Identify which cell holds the provided text, then report its [x, y] central coordinate. 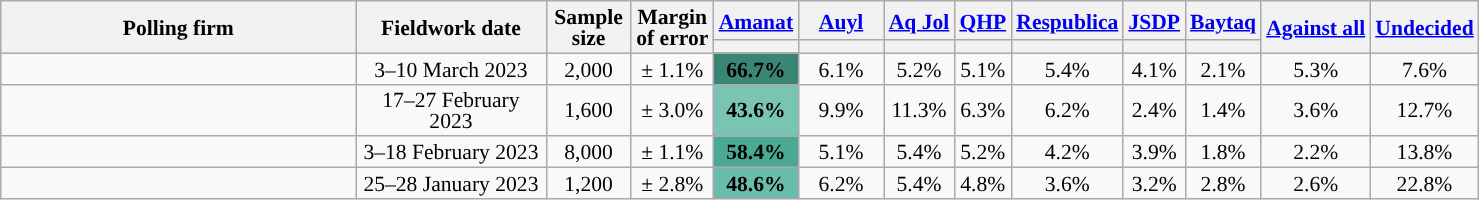
1,600 [588, 110]
4.1% [1154, 68]
± 3.0% [672, 110]
4.8% [982, 184]
11.3% [920, 110]
Aq Jol [920, 20]
7.6% [1424, 68]
17–27 February 2023 [451, 110]
25–28 January 2023 [451, 184]
43.6% [756, 110]
1,200 [588, 184]
5.3% [1316, 68]
Undecided [1424, 27]
3.9% [1154, 152]
6.3% [982, 110]
22.8% [1424, 184]
Respublica [1067, 20]
9.9% [840, 110]
2.6% [1316, 184]
3.2% [1154, 184]
2.1% [1223, 68]
QHP [982, 20]
1.8% [1223, 152]
12.7% [1424, 110]
Marginof error [672, 27]
8,000 [588, 152]
13.8% [1424, 152]
58.4% [756, 152]
Polling firm [178, 27]
± 2.8% [672, 184]
Auyl [840, 20]
3–18 February 2023 [451, 152]
Against all [1316, 27]
3–10 March 2023 [451, 68]
Amanat [756, 20]
1.4% [1223, 110]
Fieldwork date [451, 27]
66.7% [756, 68]
2.2% [1316, 152]
JSDP [1154, 20]
Baytaq [1223, 20]
2.4% [1154, 110]
2,000 [588, 68]
Sample size [588, 27]
48.6% [756, 184]
2.8% [1223, 184]
6.1% [840, 68]
4.2% [1067, 152]
